Return the (x, y) coordinate for the center point of the cell that contains the specified text.  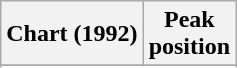
Chart (1992) (72, 34)
Peakposition (189, 34)
